Capture the cell that displays the provided text and extract its [x, y] central coordinate. 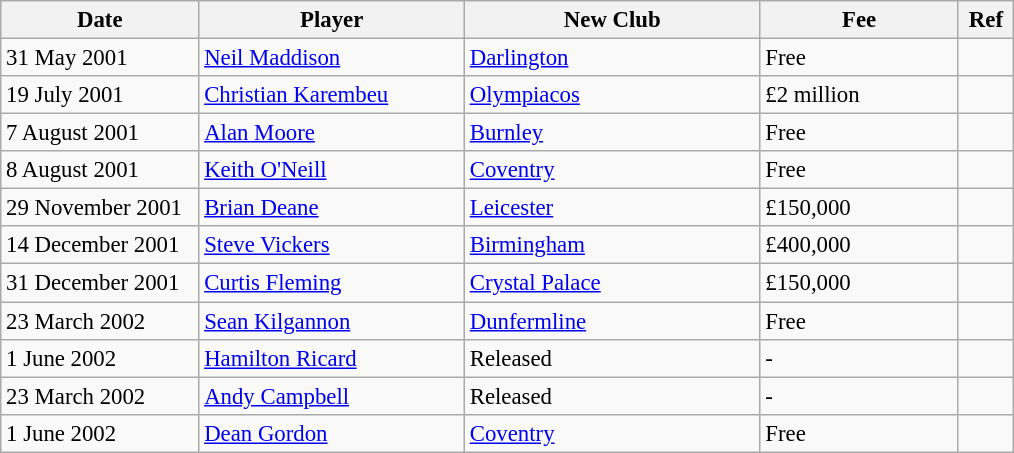
Crystal Palace [612, 283]
Andy Campbell [332, 396]
Neil Maddison [332, 58]
Alan Moore [332, 133]
£2 million [859, 95]
29 November 2001 [100, 208]
Ref [986, 20]
Fee [859, 20]
Birmingham [612, 245]
Date [100, 20]
Steve Vickers [332, 245]
Dean Gordon [332, 433]
14 December 2001 [100, 245]
Christian Karembeu [332, 95]
Sean Kilgannon [332, 321]
8 August 2001 [100, 170]
Hamilton Ricard [332, 358]
Leicester [612, 208]
Player [332, 20]
31 December 2001 [100, 283]
Olympiacos [612, 95]
Darlington [612, 58]
New Club [612, 20]
7 August 2001 [100, 133]
Curtis Fleming [332, 283]
Brian Deane [332, 208]
19 July 2001 [100, 95]
Keith O'Neill [332, 170]
31 May 2001 [100, 58]
Dunfermline [612, 321]
Burnley [612, 133]
£400,000 [859, 245]
